From the cell containing the given text, extract its center point as [X, Y] coordinate. 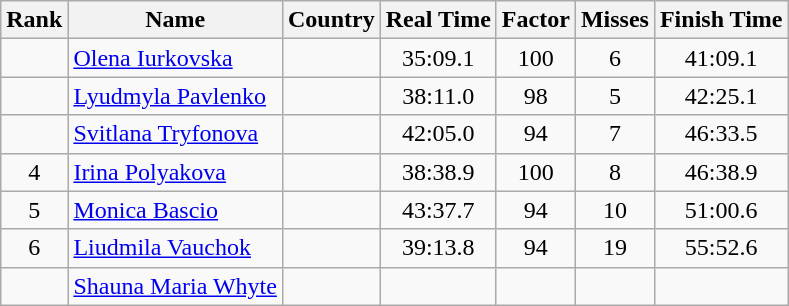
35:09.1 [438, 58]
Finish Time [721, 20]
98 [536, 96]
Svitlana Tryfonova [176, 134]
55:52.6 [721, 248]
39:13.8 [438, 248]
38:38.9 [438, 172]
7 [614, 134]
Factor [536, 20]
Lyudmyla Pavlenko [176, 96]
Rank [34, 20]
10 [614, 210]
Irina Polyakova [176, 172]
41:09.1 [721, 58]
Country [331, 20]
42:25.1 [721, 96]
4 [34, 172]
46:33.5 [721, 134]
Shauna Maria Whyte [176, 286]
Misses [614, 20]
43:37.7 [438, 210]
Real Time [438, 20]
46:38.9 [721, 172]
Monica Bascio [176, 210]
8 [614, 172]
19 [614, 248]
Name [176, 20]
38:11.0 [438, 96]
51:00.6 [721, 210]
Liudmila Vauchok [176, 248]
Olena Iurkovska [176, 58]
42:05.0 [438, 134]
